Scan for the cell matching the given text and deliver its (X, Y) coordinate at center. 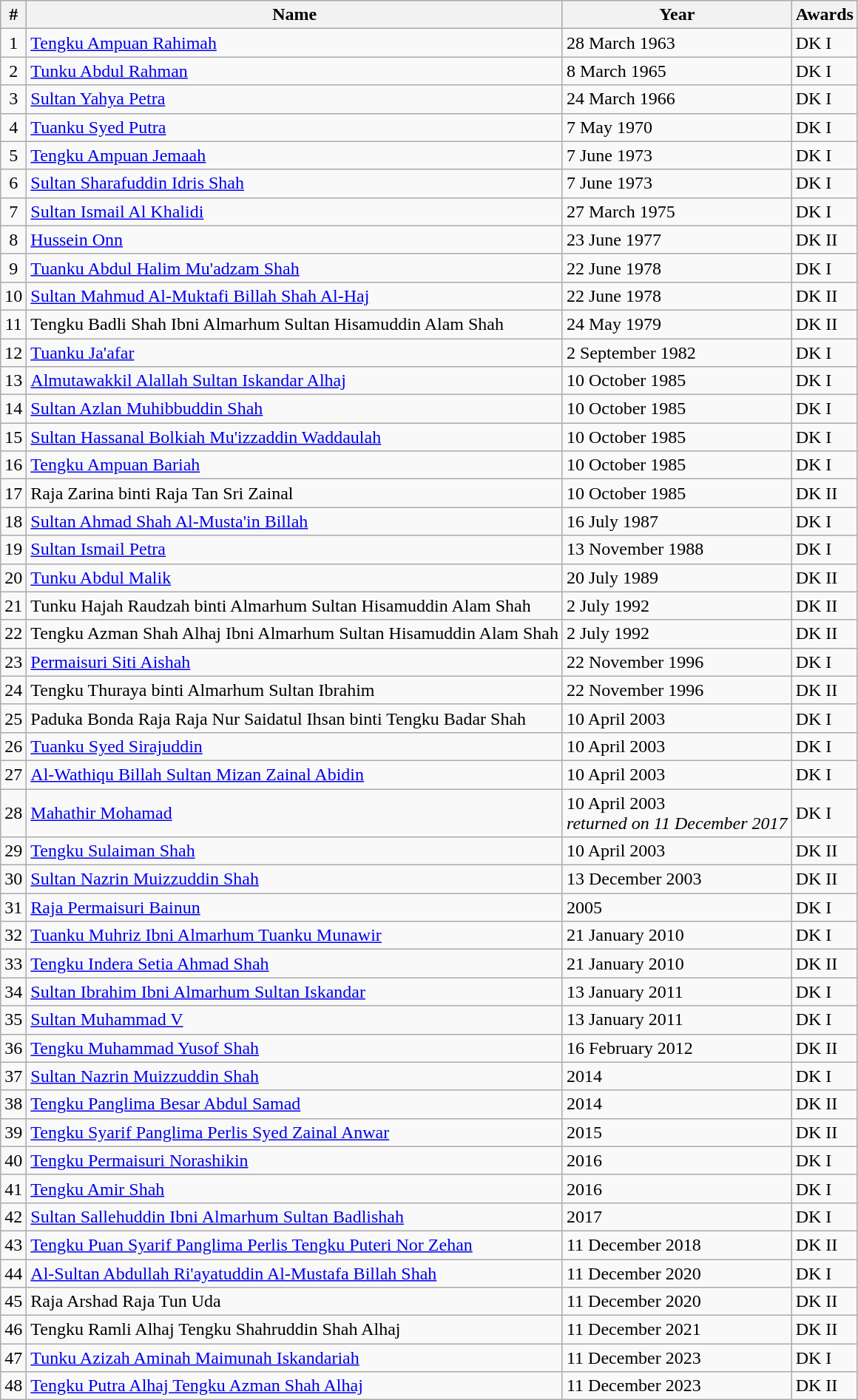
42 (13, 1217)
32 (13, 936)
Tengku Indera Setia Ahmad Shah (294, 964)
21 (13, 606)
Tuanku Muhriz Ibni Almarhum Tuanku Munawir (294, 936)
Hussein Onn (294, 240)
20 (13, 578)
18 (13, 521)
28 March 1963 (677, 43)
24 (13, 690)
11 December 2021 (677, 1330)
13 November 1988 (677, 549)
7 (13, 212)
30 (13, 879)
2 (13, 71)
3 (13, 99)
Awards (824, 15)
12 (13, 353)
Tunku Hajah Raudzah binti Almarhum Sultan Hisamuddin Alam Shah (294, 606)
Tengku Ampuan Jemaah (294, 155)
7 May 1970 (677, 127)
Tengku Syarif Panglima Perlis Syed Zainal Anwar (294, 1132)
11 December 2018 (677, 1245)
Tengku Thuraya binti Almarhum Sultan Ibrahim (294, 690)
36 (13, 1048)
Al-Wathiqu Billah Sultan Mizan Zainal Abidin (294, 774)
41 (13, 1188)
28 (13, 812)
10 (13, 296)
24 May 1979 (677, 324)
9 (13, 268)
46 (13, 1330)
Mahathir Mohamad (294, 812)
Sultan Azlan Muhibbuddin Shah (294, 409)
16 February 2012 (677, 1048)
15 (13, 437)
20 July 1989 (677, 578)
Sultan Ibrahim Ibni Almarhum Sultan Iskandar (294, 992)
23 June 1977 (677, 240)
37 (13, 1076)
Paduka Bonda Raja Raja Nur Saidatul Ihsan binti Tengku Badar Shah (294, 718)
24 March 1966 (677, 99)
Sultan Sharafuddin Idris Shah (294, 183)
14 (13, 409)
13 (13, 381)
# (13, 15)
8 (13, 240)
43 (13, 1245)
38 (13, 1104)
17 (13, 493)
Tuanku Ja'afar (294, 353)
13 December 2003 (677, 879)
6 (13, 183)
Tuanku Syed Sirajuddin (294, 746)
Tengku Putra Alhaj Tengku Azman Shah Alhaj (294, 1386)
Raja Zarina binti Raja Tan Sri Zainal (294, 493)
45 (13, 1302)
27 March 1975 (677, 212)
27 (13, 774)
Tuanku Abdul Halim Mu'adzam Shah (294, 268)
8 March 1965 (677, 71)
Permaisuri Siti Aishah (294, 662)
Tengku Sulaiman Shah (294, 851)
Sultan Yahya Petra (294, 99)
Tunku Azizah Aminah Maimunah Iskandariah (294, 1358)
Tengku Ampuan Rahimah (294, 43)
Name (294, 15)
48 (13, 1386)
Tengku Puan Syarif Panglima Perlis Tengku Puteri Nor Zehan (294, 1245)
Sultan Ismail Al Khalidi (294, 212)
Tengku Ampuan Bariah (294, 465)
10 April 2003 returned on 11 December 2017 (677, 812)
1 (13, 43)
Sultan Ahmad Shah Al-Musta'in Billah (294, 521)
47 (13, 1358)
11 (13, 324)
Tunku Abdul Rahman (294, 71)
31 (13, 907)
4 (13, 127)
34 (13, 992)
23 (13, 662)
22 (13, 634)
Al-Sultan Abdullah Ri'ayatuddin Al-Mustafa Billah Shah (294, 1273)
26 (13, 746)
Tengku Badli Shah Ibni Almarhum Sultan Hisamuddin Alam Shah (294, 324)
Year (677, 15)
Tengku Azman Shah Alhaj Ibni Almarhum Sultan Hisamuddin Alam Shah (294, 634)
25 (13, 718)
Sultan Ismail Petra (294, 549)
Sultan Muhammad V (294, 1020)
Tengku Amir Shah (294, 1188)
Tengku Permaisuri Norashikin (294, 1160)
Tengku Panglima Besar Abdul Samad (294, 1104)
16 (13, 465)
Sultan Mahmud Al-Muktafi Billah Shah Al-Haj (294, 296)
5 (13, 155)
19 (13, 549)
33 (13, 964)
Sultan Hassanal Bolkiah Mu'izzaddin Waddaulah (294, 437)
2 September 1982 (677, 353)
39 (13, 1132)
2017 (677, 1217)
2005 (677, 907)
Raja Arshad Raja Tun Uda (294, 1302)
Tunku Abdul Malik (294, 578)
Raja Permaisuri Bainun (294, 907)
Tengku Ramli Alhaj Tengku Shahruddin Shah Alhaj (294, 1330)
Tengku Muhammad Yusof Shah (294, 1048)
35 (13, 1020)
Almutawakkil Alallah Sultan Iskandar Alhaj (294, 381)
29 (13, 851)
40 (13, 1160)
44 (13, 1273)
Sultan Sallehuddin Ibni Almarhum Sultan Badlishah (294, 1217)
16 July 1987 (677, 521)
Tuanku Syed Putra (294, 127)
2015 (677, 1132)
